Identify which cell holds the provided text, then report its [x, y] central coordinate. 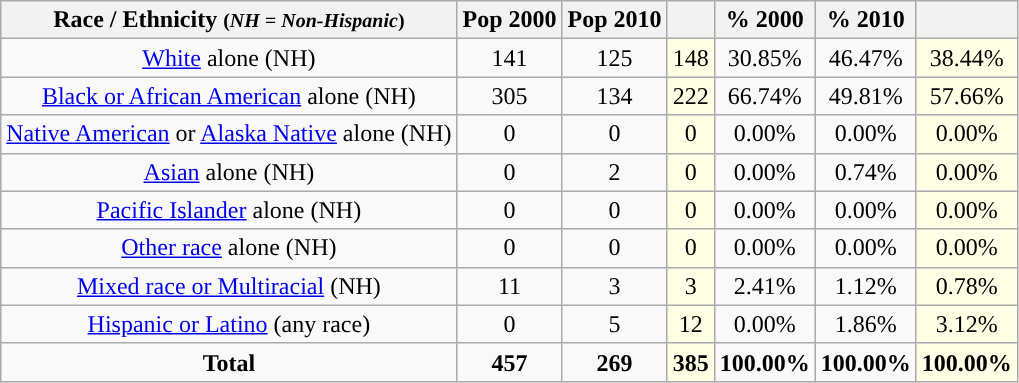
Mixed race or Multiracial (NH) [229, 286]
305 [510, 96]
2 [614, 172]
3.12% [966, 324]
% 2010 [866, 20]
5 [614, 324]
Race / Ethnicity (NH = Non-Hispanic) [229, 20]
Asian alone (NH) [229, 172]
Other race alone (NH) [229, 248]
148 [690, 58]
30.85% [764, 58]
Total [229, 362]
49.81% [866, 96]
% 2000 [764, 20]
66.74% [764, 96]
2.41% [764, 286]
11 [510, 286]
134 [614, 96]
Pop 2010 [614, 20]
38.44% [966, 58]
12 [690, 324]
385 [690, 362]
46.47% [866, 58]
222 [690, 96]
457 [510, 362]
0.78% [966, 286]
269 [614, 362]
1.86% [866, 324]
Hispanic or Latino (any race) [229, 324]
57.66% [966, 96]
Native American or Alaska Native alone (NH) [229, 134]
Pacific Islander alone (NH) [229, 210]
Pop 2000 [510, 20]
141 [510, 58]
0.74% [866, 172]
White alone (NH) [229, 58]
Black or African American alone (NH) [229, 96]
1.12% [866, 286]
125 [614, 58]
